Identify which cell holds the provided text, then report its [X, Y] central coordinate. 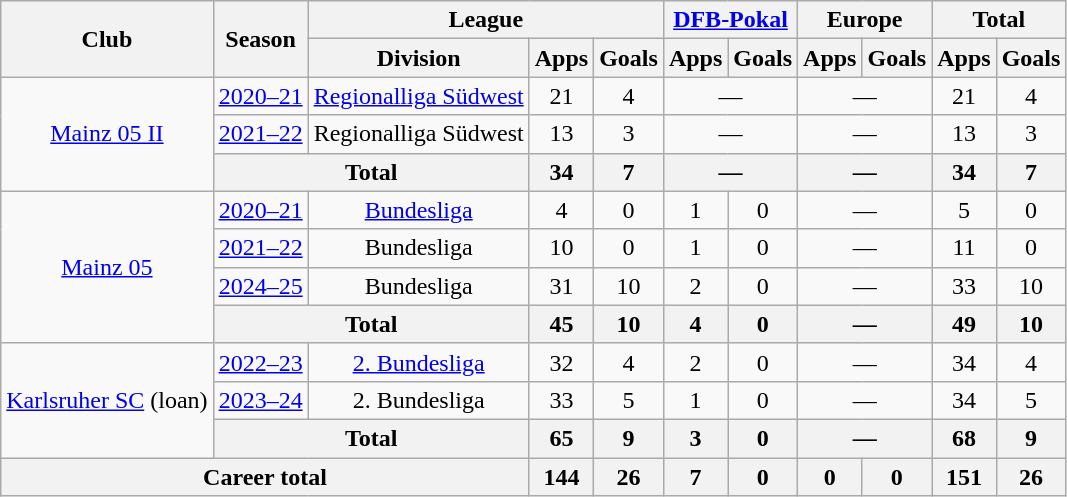
Season [260, 39]
68 [964, 438]
2023–24 [260, 400]
11 [964, 248]
32 [561, 362]
2024–25 [260, 286]
Division [418, 58]
Karlsruher SC (loan) [107, 400]
31 [561, 286]
144 [561, 477]
151 [964, 477]
Club [107, 39]
DFB-Pokal [730, 20]
2022–23 [260, 362]
49 [964, 324]
Europe [865, 20]
65 [561, 438]
Career total [265, 477]
Mainz 05 [107, 267]
Mainz 05 II [107, 134]
League [486, 20]
45 [561, 324]
